For the text-containing cell, return its midpoint in [x, y] coordinate format. 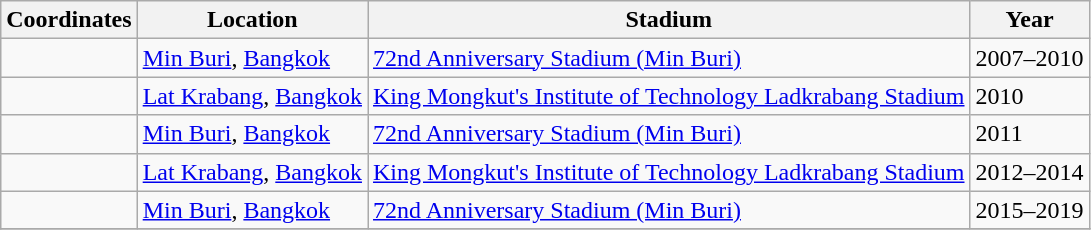
Location [252, 20]
2011 [1030, 134]
2015–2019 [1030, 210]
2010 [1030, 96]
Year [1030, 20]
Stadium [670, 20]
Coordinates [69, 20]
2012–2014 [1030, 172]
2007–2010 [1030, 58]
